Find where the given text appears and provide that cell's center as (X, Y) coordinate. 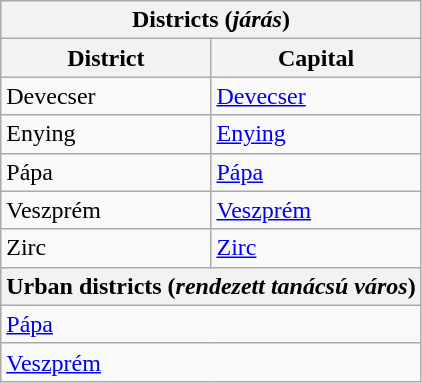
District (106, 58)
Urban districts (rendezett tanácsú város) (211, 286)
Capital (316, 58)
Districts (járás) (211, 20)
